Detect which cell encompasses the target text, then output its (X, Y) center coordinate. 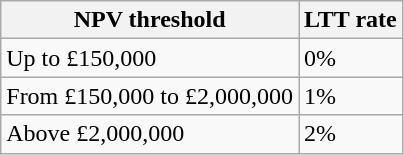
2% (350, 134)
LTT rate (350, 20)
0% (350, 58)
NPV threshold (150, 20)
Up to £150,000 (150, 58)
1% (350, 96)
Above £2,000,000 (150, 134)
From £150,000 to £2,000,000 (150, 96)
